Detect which cell encompasses the target text, then output its (X, Y) center coordinate. 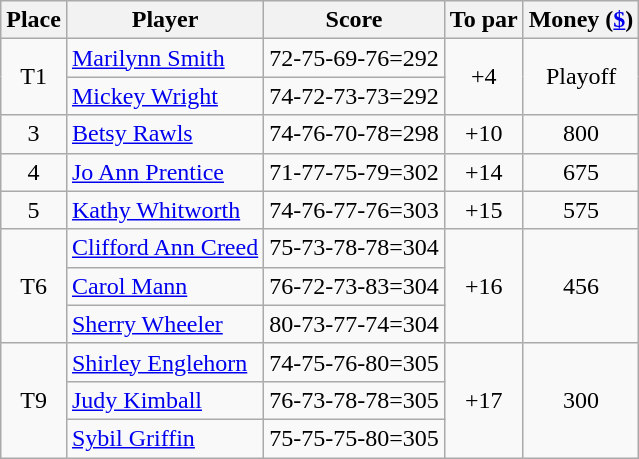
Playoff (581, 77)
Betsy Rawls (164, 134)
+4 (484, 77)
Player (164, 20)
3 (34, 134)
Shirley Englehorn (164, 362)
80-73-77-74=304 (354, 324)
T9 (34, 400)
300 (581, 400)
75-75-75-80=305 (354, 438)
72-75-69-76=292 (354, 58)
74-72-73-73=292 (354, 96)
74-76-70-78=298 (354, 134)
Marilynn Smith (164, 58)
74-75-76-80=305 (354, 362)
76-73-78-78=305 (354, 400)
5 (34, 210)
Jo Ann Prentice (164, 172)
Carol Mann (164, 286)
T6 (34, 286)
Score (354, 20)
575 (581, 210)
675 (581, 172)
+10 (484, 134)
Mickey Wright (164, 96)
76-72-73-83=304 (354, 286)
800 (581, 134)
+17 (484, 400)
456 (581, 286)
+14 (484, 172)
4 (34, 172)
Clifford Ann Creed (164, 248)
Money ($) (581, 20)
To par (484, 20)
T1 (34, 77)
74-76-77-76=303 (354, 210)
Place (34, 20)
71-77-75-79=302 (354, 172)
+15 (484, 210)
Kathy Whitworth (164, 210)
Sherry Wheeler (164, 324)
Judy Kimball (164, 400)
75-73-78-78=304 (354, 248)
Sybil Griffin (164, 438)
+16 (484, 286)
